Pinpoint the cell where the given text exists, returning its [x, y] midpoint coordinate. 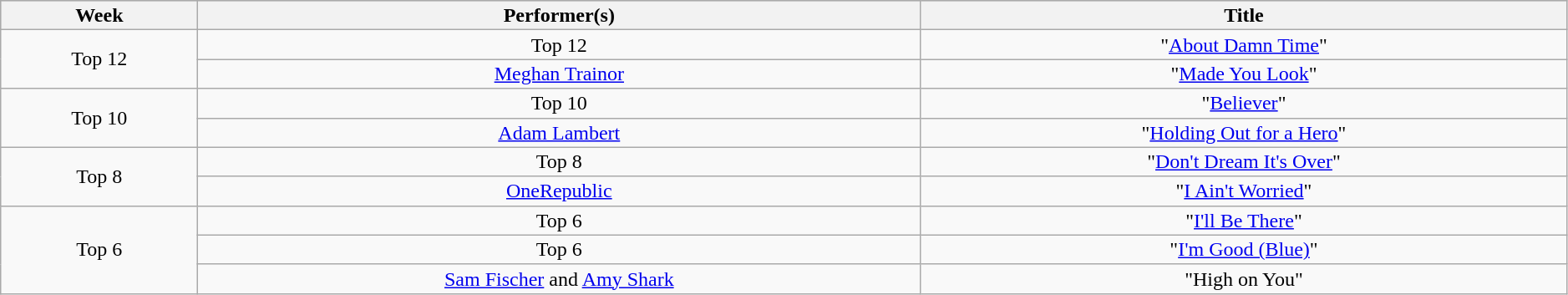
Week [99, 15]
Title [1245, 15]
Meghan Trainor [560, 74]
"I'll Be There" [1245, 221]
"I'm Good (Blue)" [1245, 249]
Performer(s) [560, 15]
OneRepublic [560, 191]
"Made You Look" [1245, 74]
"About Damn Time" [1245, 45]
"I Ain't Worried" [1245, 191]
"Holding Out for a Hero" [1245, 132]
Sam Fischer and Amy Shark [560, 279]
"High on You" [1245, 279]
"Believer" [1245, 104]
"Don't Dream It's Over" [1245, 162]
Adam Lambert [560, 132]
